Capture the cell that displays the provided text and extract its (X, Y) central coordinate. 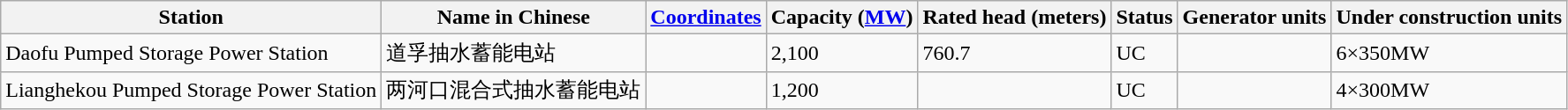
Status (1145, 18)
两河口混合式抽水蓄能电站 (514, 90)
1,200 (842, 90)
4×300MW (1449, 90)
Daofu Pumped Storage Power Station (191, 53)
Generator units (1254, 18)
道孚抽水蓄能电站 (514, 53)
Capacity (MW) (842, 18)
6×350MW (1449, 53)
Under construction units (1449, 18)
Name in Chinese (514, 18)
Station (191, 18)
2,100 (842, 53)
Coordinates (706, 18)
Rated head (meters) (1014, 18)
760.7 (1014, 53)
Lianghekou Pumped Storage Power Station (191, 90)
